From the cell containing the given text, extract its center point as [X, Y] coordinate. 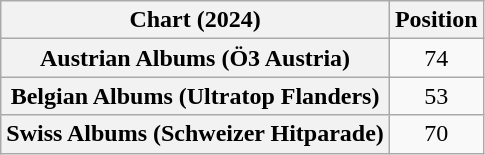
70 [436, 134]
Swiss Albums (Schweizer Hitparade) [196, 134]
Austrian Albums (Ö3 Austria) [196, 58]
Belgian Albums (Ultratop Flanders) [196, 96]
Chart (2024) [196, 20]
74 [436, 58]
53 [436, 96]
Position [436, 20]
